Output the [x, y] coordinate of the center of the cell containing the given text.  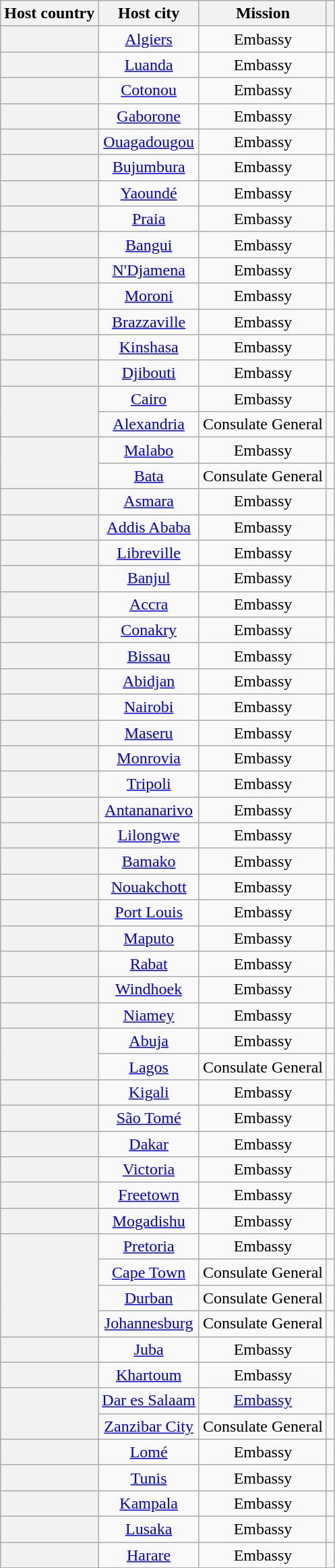
Banjul [149, 578]
Kampala [149, 1503]
Abuja [149, 1041]
Lusaka [149, 1529]
Algiers [149, 39]
Praia [149, 219]
Antananarivo [149, 810]
Niamey [149, 1015]
Durban [149, 1298]
Windhoek [149, 990]
Libreville [149, 553]
Nouakchott [149, 887]
Lagos [149, 1066]
Brazzaville [149, 322]
Conakry [149, 630]
Freetown [149, 1195]
Gaborone [149, 116]
Abidjan [149, 681]
Host city [149, 13]
Kinshasa [149, 348]
Maseru [149, 732]
Ouagadougou [149, 142]
Dar es Salaam [149, 1401]
Bangui [149, 244]
Bujumbura [149, 167]
Tripoli [149, 784]
Moroni [149, 296]
Djibouti [149, 373]
Accra [149, 604]
Mission [263, 13]
Juba [149, 1349]
Addis Ababa [149, 527]
Alexandria [149, 425]
Victoria [149, 1170]
Lilongwe [149, 836]
Monrovia [149, 759]
Tunis [149, 1478]
Bata [149, 476]
Harare [149, 1555]
Rabat [149, 964]
Port Louis [149, 913]
Khartoum [149, 1375]
Bamako [149, 861]
Pretoria [149, 1247]
Nairobi [149, 707]
Mogadishu [149, 1221]
Johannesburg [149, 1324]
Cotonou [149, 90]
Maputo [149, 938]
São Tomé [149, 1118]
Luanda [149, 65]
Lomé [149, 1452]
Dakar [149, 1144]
Asmara [149, 502]
Host country [50, 13]
Yaoundé [149, 193]
Zanzibar City [149, 1426]
Kigali [149, 1092]
Cairo [149, 399]
Malabo [149, 450]
Cape Town [149, 1272]
N'Djamena [149, 270]
Bissau [149, 655]
